Identify which cell holds the provided text, then report its (X, Y) central coordinate. 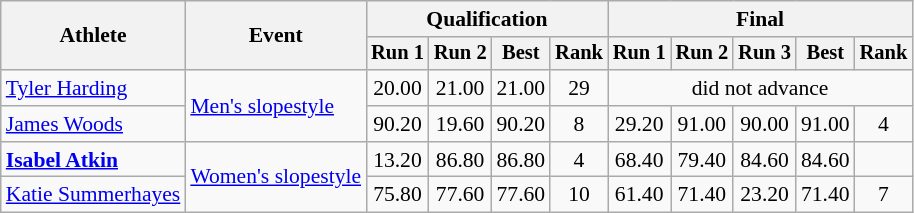
29 (579, 88)
75.80 (398, 195)
23.20 (764, 195)
61.40 (640, 195)
68.40 (640, 160)
Athlete (94, 36)
19.60 (460, 124)
Event (276, 36)
90.00 (764, 124)
13.20 (398, 160)
did not advance (760, 88)
79.40 (702, 160)
10 (579, 195)
Women's slopestyle (276, 178)
Men's slopestyle (276, 106)
8 (579, 124)
Katie Summerhayes (94, 195)
Isabel Atkin (94, 160)
Tyler Harding (94, 88)
29.20 (640, 124)
James Woods (94, 124)
Final (760, 19)
Qualification (487, 19)
20.00 (398, 88)
Run 3 (764, 54)
7 (884, 195)
